For the text-containing cell, return its midpoint in (x, y) coordinate format. 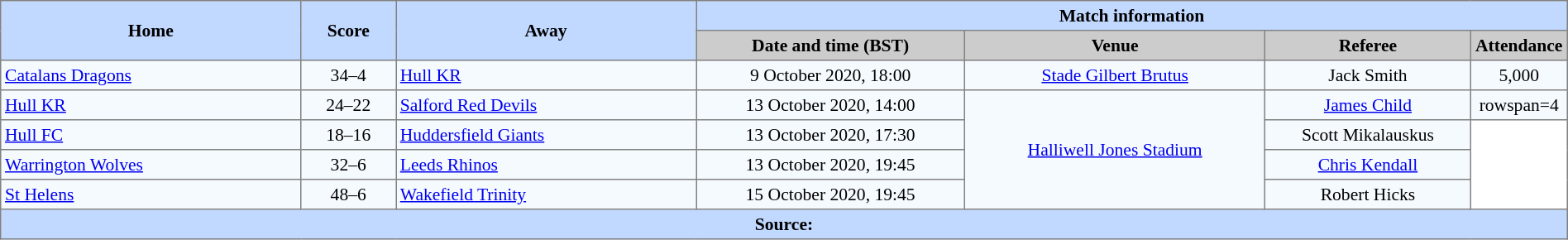
32–6 (349, 165)
Stade Gilbert Brutus (1115, 75)
Catalans Dragons (151, 75)
Scott Mikalauskus (1368, 135)
15 October 2020, 19:45 (830, 194)
13 October 2020, 17:30 (830, 135)
Home (151, 31)
48–6 (349, 194)
13 October 2020, 14:00 (830, 105)
Chris Kendall (1368, 165)
5,000 (1518, 75)
34–4 (349, 75)
St Helens (151, 194)
Huddersfield Giants (546, 135)
Attendance (1518, 46)
Date and time (BST) (830, 46)
Match information (1132, 16)
Leeds Rhinos (546, 165)
James Child (1368, 105)
Robert Hicks (1368, 194)
Score (349, 31)
18–16 (349, 135)
Halliwell Jones Stadium (1115, 150)
Hull FC (151, 135)
Warrington Wolves (151, 165)
Source: (784, 224)
Away (546, 31)
Referee (1368, 46)
Salford Red Devils (546, 105)
Wakefield Trinity (546, 194)
rowspan=4 (1518, 105)
Jack Smith (1368, 75)
13 October 2020, 19:45 (830, 165)
9 October 2020, 18:00 (830, 75)
24–22 (349, 105)
Venue (1115, 46)
